Extract the [x, y] coordinate from the center of the cell holding the provided text.  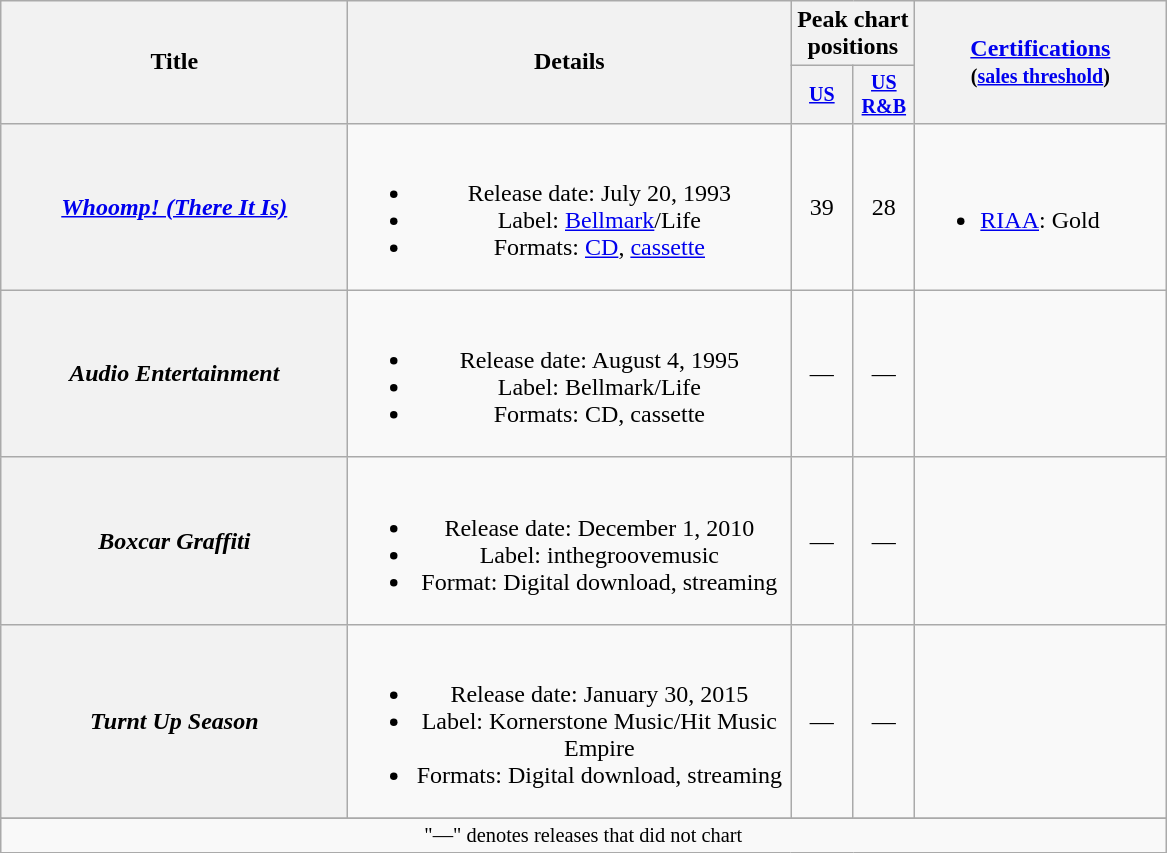
Details [570, 62]
Certifications(sales threshold) [1040, 62]
Release date: January 30, 2015Label: Kornerstone Music/Hit Music EmpireFormats: Digital download, streaming [570, 721]
Boxcar Graffiti [174, 540]
Release date: July 20, 1993Label: Bellmark/LifeFormats: CD, cassette [570, 206]
RIAA: Gold [1040, 206]
Title [174, 62]
Turnt Up Season [174, 721]
"—" denotes releases that did not chart [584, 836]
Audio Entertainment [174, 374]
US [822, 94]
Whoomp! (There It Is) [174, 206]
Release date: December 1, 2010Label: inthegroovemusicFormat: Digital download, streaming [570, 540]
Release date: August 4, 1995Label: Bellmark/LifeFormats: CD, cassette [570, 374]
39 [822, 206]
Peak chartpositions [853, 34]
US R&B [884, 94]
28 [884, 206]
